From the cell containing the given text, extract its center point as [x, y] coordinate. 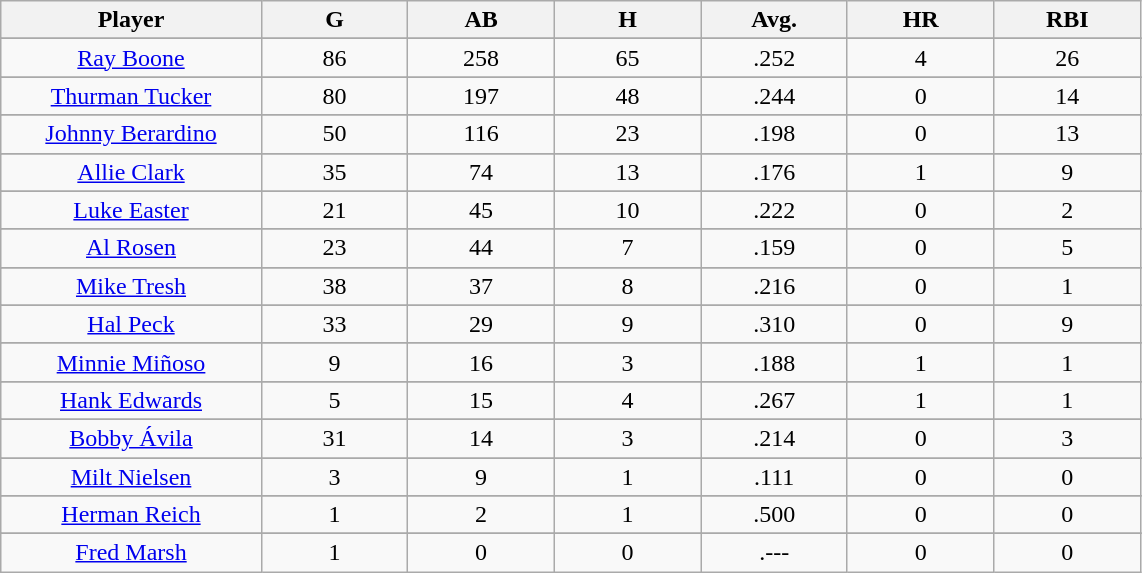
.--- [774, 553]
AB [482, 20]
.222 [774, 210]
45 [482, 210]
Ray Boone [132, 58]
258 [482, 58]
21 [334, 210]
.310 [774, 324]
Mike Tresh [132, 286]
Al Rosen [132, 248]
74 [482, 172]
.252 [774, 58]
Luke Easter [132, 210]
31 [334, 438]
.111 [774, 477]
Player [132, 20]
50 [334, 134]
8 [628, 286]
Bobby Ávila [132, 438]
.198 [774, 134]
.267 [774, 400]
26 [1068, 58]
H [628, 20]
116 [482, 134]
G [334, 20]
Avg. [774, 20]
29 [482, 324]
15 [482, 400]
.188 [774, 362]
.176 [774, 172]
Hal Peck [132, 324]
65 [628, 58]
86 [334, 58]
44 [482, 248]
Thurman Tucker [132, 96]
48 [628, 96]
33 [334, 324]
197 [482, 96]
35 [334, 172]
.214 [774, 438]
HR [920, 20]
Herman Reich [132, 515]
Hank Edwards [132, 400]
.159 [774, 248]
37 [482, 286]
16 [482, 362]
10 [628, 210]
Fred Marsh [132, 553]
Milt Nielsen [132, 477]
.216 [774, 286]
38 [334, 286]
80 [334, 96]
Allie Clark [132, 172]
.244 [774, 96]
.500 [774, 515]
7 [628, 248]
Johnny Berardino [132, 134]
RBI [1068, 20]
Minnie Miñoso [132, 362]
